Identify which cell holds the provided text, then report its (x, y) central coordinate. 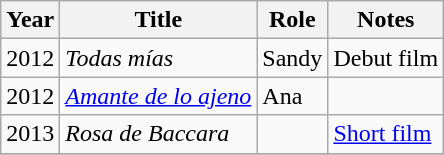
Title (158, 20)
Sandy (292, 58)
2013 (30, 134)
Year (30, 20)
Role (292, 20)
Amante de lo ajeno (158, 96)
Notes (386, 20)
Short film (386, 134)
Ana (292, 96)
Rosa de Baccara (158, 134)
Todas mías (158, 58)
Debut film (386, 58)
